Determine the [x, y] coordinate at the center of the cell enclosing the given text.  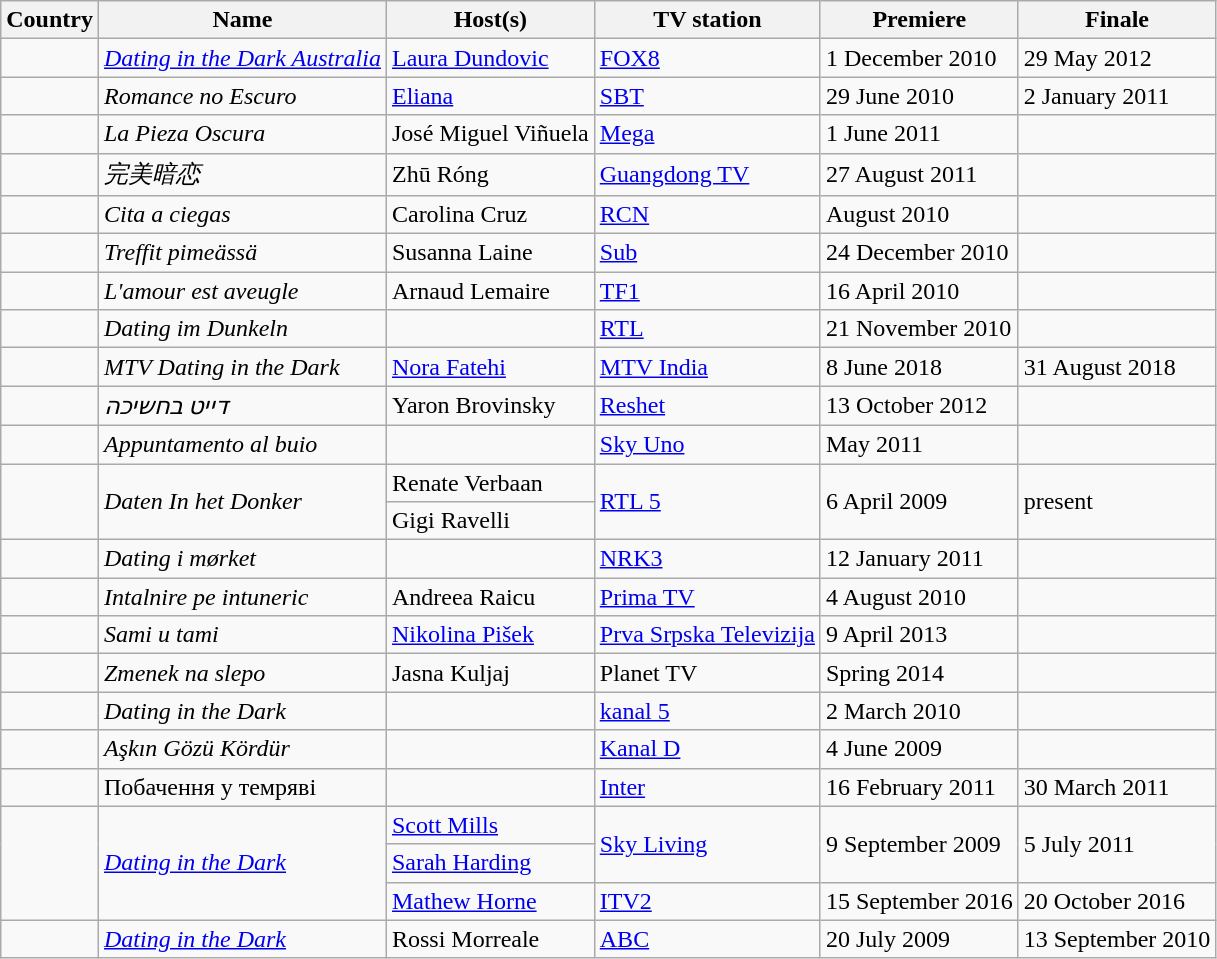
Mega [707, 134]
L'amour est aveugle [242, 291]
Romance no Escuro [242, 96]
Prva Srpska Televizija [707, 635]
Sami u tami [242, 635]
6 April 2009 [919, 502]
16 February 2011 [919, 787]
21 November 2010 [919, 329]
Eliana [490, 96]
Country [50, 20]
31 August 2018 [1117, 367]
Sub [707, 253]
La Pieza Oscura [242, 134]
ITV2 [707, 901]
24 December 2010 [919, 253]
TF1 [707, 291]
Prima TV [707, 597]
13 September 2010 [1117, 939]
kanal 5 [707, 711]
Intalnire pe intuneric [242, 597]
2 January 2011 [1117, 96]
2 March 2010 [919, 711]
Dating i mørket [242, 559]
Reshet [707, 406]
27 August 2011 [919, 174]
May 2011 [919, 444]
Susanna Laine [490, 253]
Dating in the Dark Australia [242, 58]
FOX8 [707, 58]
Dating im Dunkeln [242, 329]
Nikolina Pišek [490, 635]
Jasna Kuljaj [490, 673]
present [1117, 502]
ABC [707, 939]
Host(s) [490, 20]
Scott Mills [490, 825]
Planet TV [707, 673]
MTV India [707, 367]
Laura Dundovic [490, 58]
1 June 2011 [919, 134]
Aşkın Gözü Kördür [242, 749]
Guangdong TV [707, 174]
5 July 2011 [1117, 844]
9 April 2013 [919, 635]
Cita a ciegas [242, 215]
Name [242, 20]
Zhū Róng [490, 174]
9 September 2009 [919, 844]
RTL 5 [707, 502]
Andreea Raicu [490, 597]
RTL [707, 329]
NRK3 [707, 559]
16 April 2010 [919, 291]
Mathew Horne [490, 901]
Premiere [919, 20]
Spring 2014 [919, 673]
12 January 2011 [919, 559]
Carolina Cruz [490, 215]
4 August 2010 [919, 597]
20 July 2009 [919, 939]
8 June 2018 [919, 367]
Inter [707, 787]
Treffit pimeässä [242, 253]
Rossi Morreale [490, 939]
Sky Living [707, 844]
José Miguel Viñuela [490, 134]
Appuntamento al buio [242, 444]
29 May 2012 [1117, 58]
13 October 2012 [919, 406]
Gigi Ravelli [490, 521]
Nora Fatehi [490, 367]
Kanal D [707, 749]
RCN [707, 215]
Finale [1117, 20]
Побачення у темряві [242, 787]
Arnaud Lemaire [490, 291]
Daten In het Donker [242, 502]
MTV Dating in the Dark [242, 367]
Sky Uno [707, 444]
Zmenek na slepo [242, 673]
August 2010 [919, 215]
TV station [707, 20]
20 October 2016 [1117, 901]
完美暗恋 [242, 174]
SBT [707, 96]
Sarah Harding [490, 863]
30 March 2011 [1117, 787]
1 December 2010 [919, 58]
דייט בחשיכה [242, 406]
4 June 2009 [919, 749]
Yaron Brovinsky [490, 406]
29 June 2010 [919, 96]
Renate Verbaan [490, 483]
15 September 2016 [919, 901]
